For the text-containing cell, return its midpoint in (X, Y) coordinate format. 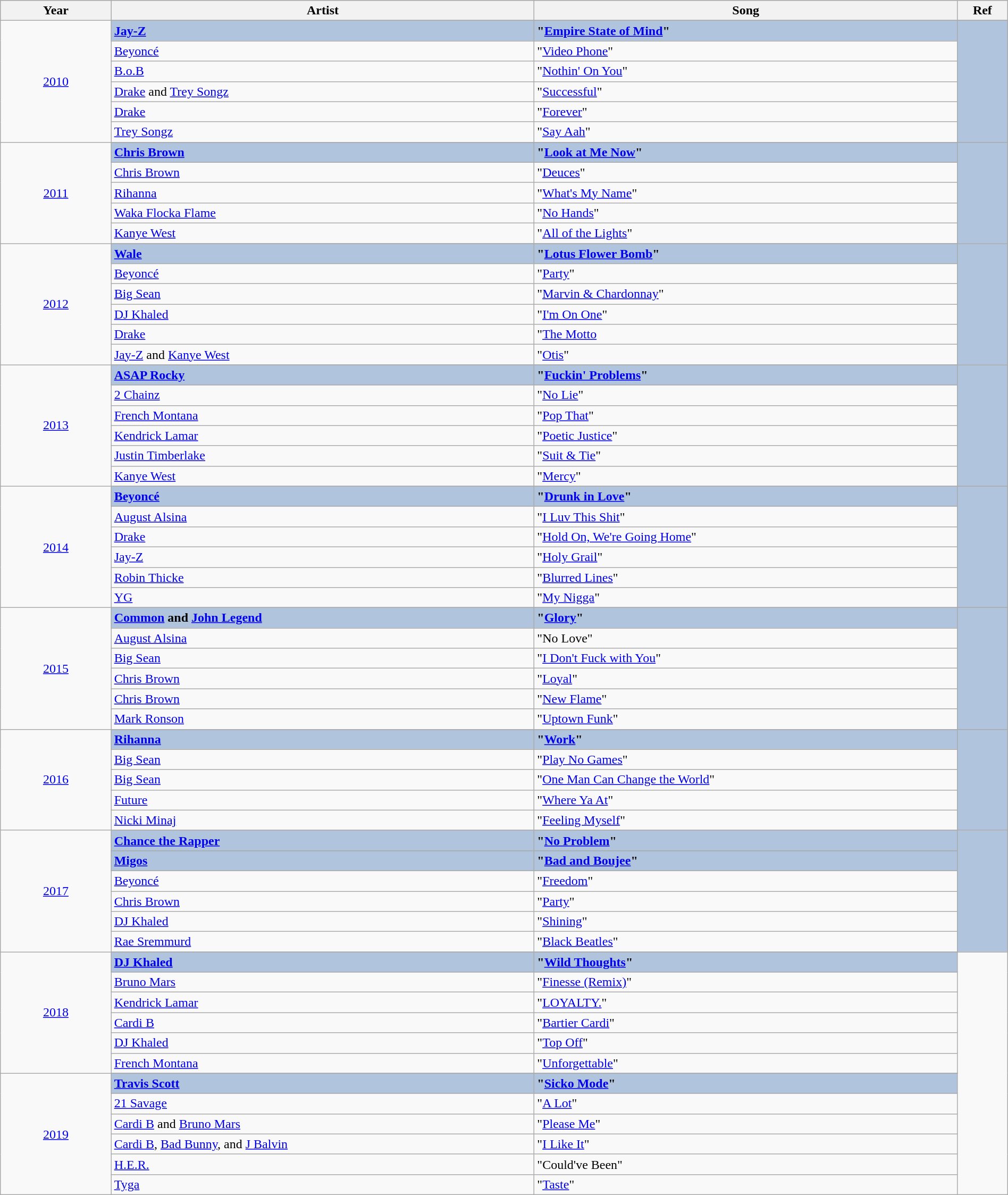
"No Hands" (746, 213)
Year (56, 11)
Cardi B, Bad Bunny, and J Balvin (323, 1144)
Migos (323, 860)
"Deuces" (746, 172)
Common and John Legend (323, 618)
"Black Beatles" (746, 942)
"I Luv This Shit" (746, 516)
"Drunk in Love" (746, 496)
Mark Ronson (323, 719)
Ref (982, 11)
"Top Off" (746, 1043)
"Play No Games" (746, 759)
"I Like It" (746, 1144)
"Empire State of Mind" (746, 31)
Jay-Z and Kanye West (323, 355)
Bruno Mars (323, 982)
2017 (56, 891)
"A Lot" (746, 1104)
"Successful" (746, 91)
"What's My Name" (746, 193)
"Wild Thoughts" (746, 962)
"Hold On, We're Going Home" (746, 537)
"Fuckin' Problems" (746, 375)
2016 (56, 780)
"No Love" (746, 638)
Artist (323, 11)
"Unforgettable" (746, 1063)
2010 (56, 81)
Trey Songz (323, 132)
"Holy Grail" (746, 557)
2012 (56, 304)
"Blurred Lines" (746, 577)
"Feeling Myself" (746, 820)
21 Savage (323, 1104)
"Loyal" (746, 679)
"I'm On One" (746, 314)
Justin Timberlake (323, 456)
"No Problem" (746, 840)
2019 (56, 1134)
Drake and Trey Songz (323, 91)
2013 (56, 425)
"Marvin & Chardonnay" (746, 294)
2015 (56, 668)
"Where Ya At" (746, 800)
"Forever" (746, 112)
Chance the Rapper (323, 840)
"LOYALTY." (746, 1002)
"No Lie" (746, 395)
"Otis" (746, 355)
"Mercy" (746, 476)
H.E.R. (323, 1164)
"Finesse (Remix)" (746, 982)
"Work" (746, 739)
Wale (323, 254)
"New Flame" (746, 699)
"Pop That" (746, 415)
"Nothin' On You" (746, 71)
2011 (56, 193)
2018 (56, 1013)
"My Nigga" (746, 598)
"Uptown Funk" (746, 719)
Cardi B (323, 1023)
"Taste" (746, 1184)
"Poetic Justice" (746, 436)
"One Man Can Change the World" (746, 780)
YG (323, 598)
ASAP Rocky (323, 375)
"Shining" (746, 922)
"Lotus Flower Bomb" (746, 254)
Travis Scott (323, 1083)
"Please Me" (746, 1124)
"Suit & Tie" (746, 456)
"Sicko Mode" (746, 1083)
"Bad and Boujee" (746, 860)
"Glory" (746, 618)
Song (746, 11)
Waka Flocka Flame (323, 213)
"Look at Me Now" (746, 152)
"Say Aah" (746, 132)
"Bartier Cardi" (746, 1023)
"Could've Been" (746, 1164)
Cardi B and Bruno Mars (323, 1124)
2014 (56, 547)
Future (323, 800)
Nicki Minaj (323, 820)
B.o.B (323, 71)
"Freedom" (746, 881)
Robin Thicke (323, 577)
Rae Sremmurd (323, 942)
"All of the Lights" (746, 233)
"The Motto (746, 335)
"I Don't Fuck with You" (746, 658)
"Video Phone" (746, 51)
2 Chainz (323, 395)
Tyga (323, 1184)
